Scan for the cell matching the given text and deliver its (x, y) coordinate at center. 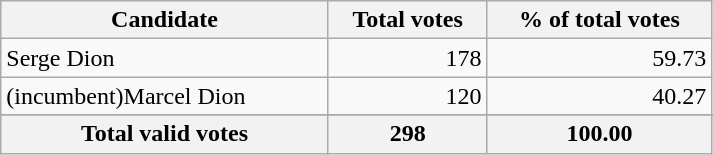
298 (408, 134)
Total valid votes (164, 134)
59.73 (600, 58)
178 (408, 58)
120 (408, 96)
Total votes (408, 20)
Candidate (164, 20)
(incumbent)Marcel Dion (164, 96)
% of total votes (600, 20)
Serge Dion (164, 58)
40.27 (600, 96)
100.00 (600, 134)
